Return [x, y] of the center of cell containing provided text 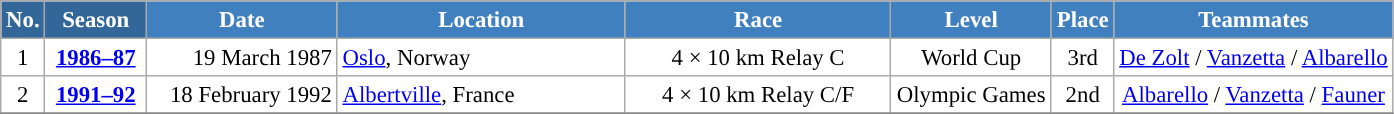
No. [23, 20]
4 × 10 km Relay C [758, 58]
Level [972, 20]
Date [242, 20]
Oslo, Norway [481, 58]
2nd [1082, 95]
19 March 1987 [242, 58]
1 [23, 58]
Location [481, 20]
1986–87 [96, 58]
World Cup [972, 58]
Olympic Games [972, 95]
3rd [1082, 58]
2 [23, 95]
Albarello / Vanzetta / Fauner [1254, 95]
De Zolt / Vanzetta / Albarello [1254, 58]
Season [96, 20]
Teammates [1254, 20]
Albertville, France [481, 95]
Race [758, 20]
Place [1082, 20]
18 February 1992 [242, 95]
1991–92 [96, 95]
4 × 10 km Relay C/F [758, 95]
